Extract the [x, y] coordinate from the center of the cell holding the provided text.  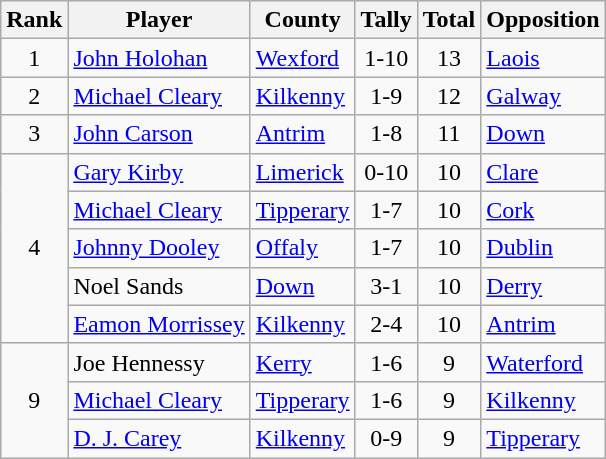
1-9 [386, 96]
John Carson [159, 134]
Clare [543, 172]
Johnny Dooley [159, 248]
Total [449, 20]
Limerick [302, 172]
Cork [543, 210]
3-1 [386, 286]
Opposition [543, 20]
13 [449, 58]
1-10 [386, 58]
2-4 [386, 324]
John Holohan [159, 58]
11 [449, 134]
Dublin [543, 248]
Offaly [302, 248]
Wexford [302, 58]
Eamon Morrissey [159, 324]
County [302, 20]
Kerry [302, 362]
Player [159, 20]
Tally [386, 20]
Derry [543, 286]
2 [34, 96]
1-8 [386, 134]
Gary Kirby [159, 172]
Waterford [543, 362]
Laois [543, 58]
12 [449, 96]
Galway [543, 96]
0-10 [386, 172]
Rank [34, 20]
0-9 [386, 438]
Joe Hennessy [159, 362]
Noel Sands [159, 286]
4 [34, 248]
D. J. Carey [159, 438]
3 [34, 134]
1 [34, 58]
